Detect which cell encompasses the target text, then output its (X, Y) center coordinate. 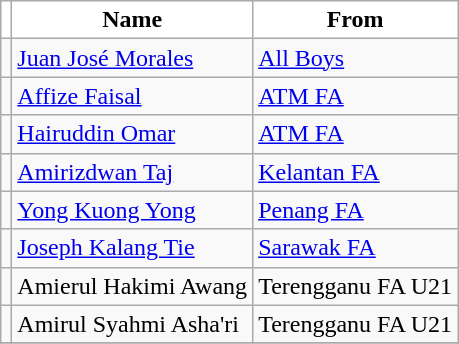
Yong Kuong Yong (132, 210)
Kelantan FA (356, 172)
Hairuddin Omar (132, 134)
Sarawak FA (356, 248)
Affize Faisal (132, 96)
Amierul Hakimi Awang (132, 286)
Juan José Morales (132, 58)
Amirizdwan Taj (132, 172)
Penang FA (356, 210)
Joseph Kalang Tie (132, 248)
Name (132, 20)
All Boys (356, 58)
Amirul Syahmi Asha'ri (132, 324)
From (356, 20)
